Find where the given text appears and provide that cell's center as [x, y] coordinate. 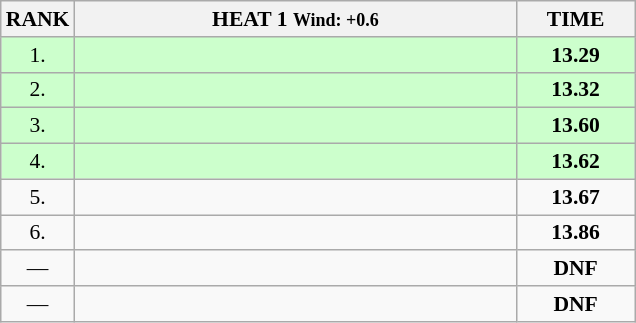
13.60 [576, 126]
2. [38, 90]
13.86 [576, 233]
4. [38, 162]
13.67 [576, 197]
HEAT 1 Wind: +0.6 [295, 19]
13.29 [576, 55]
13.32 [576, 90]
13.62 [576, 162]
RANK [38, 19]
1. [38, 55]
TIME [576, 19]
5. [38, 197]
3. [38, 126]
6. [38, 233]
